Detect which cell encompasses the target text, then output its (x, y) center coordinate. 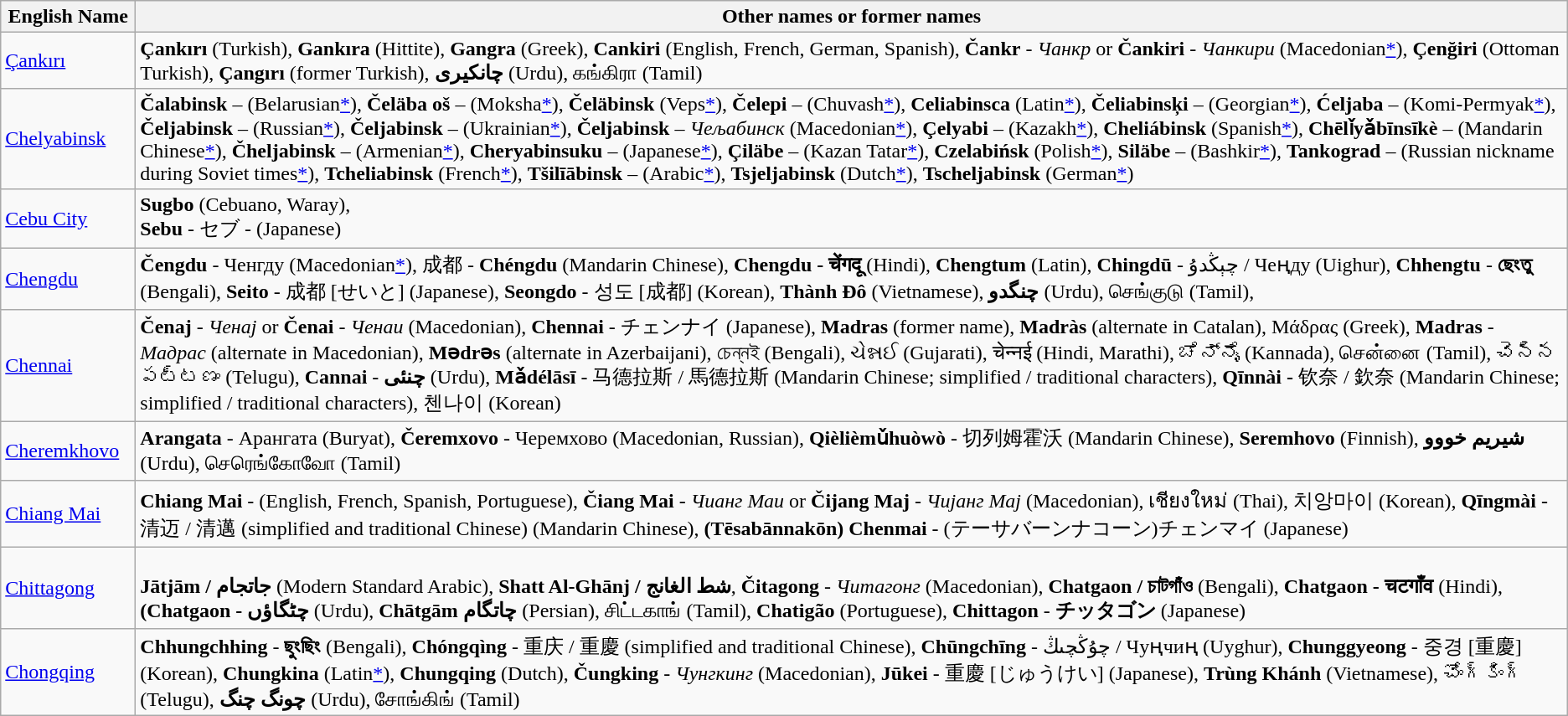
Chengdu (69, 279)
Chongqing (69, 672)
Cebu City (69, 219)
Cheremkhovo (69, 451)
Chiang Mai (69, 513)
Chittagong (69, 588)
Sugbo (Cebuano, Waray),Sebu - セブ - (Japanese) (851, 219)
Other names or former names (851, 17)
Chelyabinsk (69, 139)
Chennai (69, 366)
Çankırı (69, 60)
English Name (69, 17)
